For the text-containing cell, return its midpoint in [x, y] coordinate format. 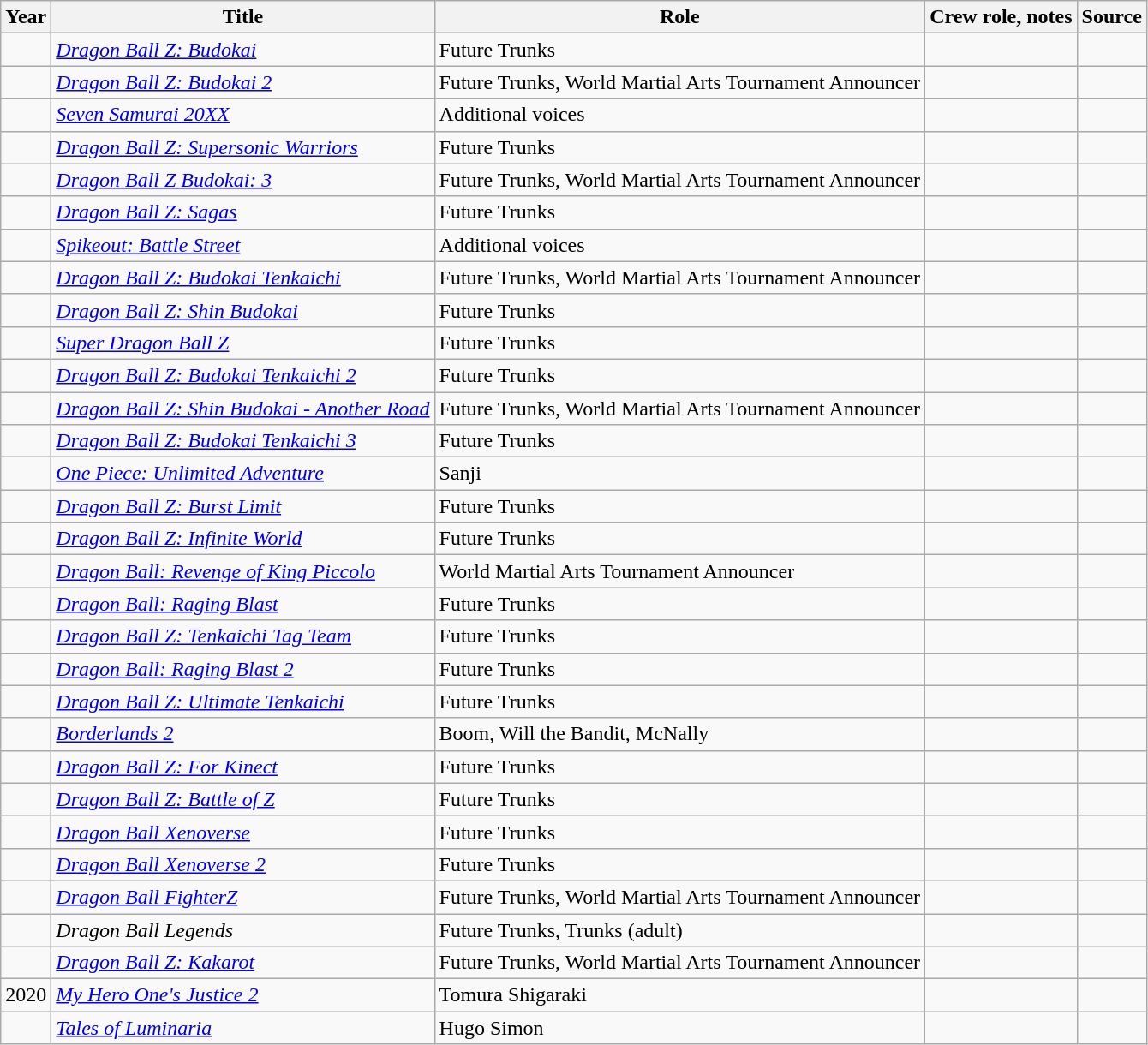
Dragon Ball FighterZ [243, 897]
Seven Samurai 20XX [243, 115]
Dragon Ball Z: Shin Budokai - Another Road [243, 409]
2020 [26, 995]
Dragon Ball Z: Sagas [243, 212]
Dragon Ball Z: Budokai Tenkaichi [243, 278]
Title [243, 17]
Dragon Ball Z: Budokai Tenkaichi 2 [243, 375]
Dragon Ball Z: Tenkaichi Tag Team [243, 636]
Role [680, 17]
Dragon Ball Z: For Kinect [243, 767]
Future Trunks, Trunks (adult) [680, 929]
Crew role, notes [1001, 17]
Dragon Ball Legends [243, 929]
Dragon Ball Z: Budokai Tenkaichi 3 [243, 441]
Dragon Ball Z Budokai: 3 [243, 180]
Dragon Ball Xenoverse 2 [243, 864]
Year [26, 17]
Boom, Will the Bandit, McNally [680, 734]
Dragon Ball Z: Kakarot [243, 963]
Source [1112, 17]
Tomura Shigaraki [680, 995]
Tales of Luminaria [243, 1028]
Dragon Ball Z: Infinite World [243, 539]
Dragon Ball Z: Ultimate Tenkaichi [243, 702]
Super Dragon Ball Z [243, 343]
Dragon Ball: Revenge of King Piccolo [243, 571]
Borderlands 2 [243, 734]
Dragon Ball Xenoverse [243, 832]
Dragon Ball Z: Budokai 2 [243, 82]
Dragon Ball Z: Supersonic Warriors [243, 147]
Dragon Ball: Raging Blast [243, 604]
Dragon Ball Z: Battle of Z [243, 799]
My Hero One's Justice 2 [243, 995]
Spikeout: Battle Street [243, 245]
World Martial Arts Tournament Announcer [680, 571]
Sanji [680, 474]
Dragon Ball: Raging Blast 2 [243, 669]
Dragon Ball Z: Budokai [243, 50]
Hugo Simon [680, 1028]
One Piece: Unlimited Adventure [243, 474]
Dragon Ball Z: Burst Limit [243, 506]
Dragon Ball Z: Shin Budokai [243, 310]
